Pinpoint the cell where the given text exists, returning its [X, Y] midpoint coordinate. 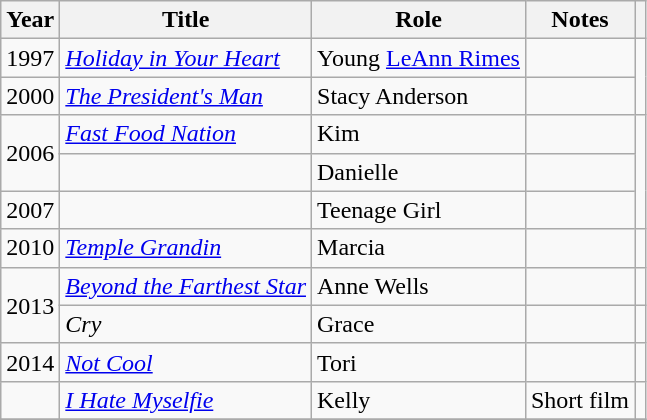
The President's Man [186, 96]
2007 [30, 210]
Notes [580, 20]
Stacy Anderson [419, 96]
2013 [30, 305]
Anne Wells [419, 286]
Young LeAnn Rimes [419, 58]
Fast Food Nation [186, 134]
2014 [30, 362]
Not Cool [186, 362]
I Hate Myselfie [186, 400]
Teenage Girl [419, 210]
Holiday in Your Heart [186, 58]
Danielle [419, 172]
Title [186, 20]
2010 [30, 248]
2000 [30, 96]
2006 [30, 153]
Beyond the Farthest Star [186, 286]
Year [30, 20]
Kelly [419, 400]
Kim [419, 134]
Role [419, 20]
Short film [580, 400]
1997 [30, 58]
Cry [186, 324]
Temple Grandin [186, 248]
Grace [419, 324]
Tori [419, 362]
Marcia [419, 248]
